Extract the [x, y] coordinate from the center of the cell holding the provided text.  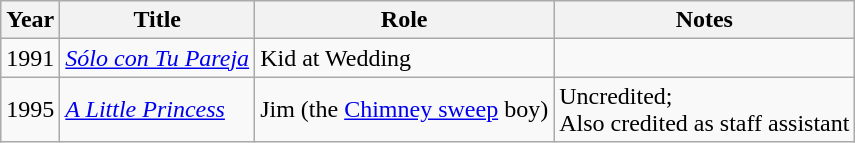
Jim (the Chimney sweep boy) [404, 110]
A Little Princess [158, 110]
Role [404, 20]
1995 [30, 110]
Sólo con Tu Pareja [158, 58]
Uncredited;Also credited as staff assistant [704, 110]
Year [30, 20]
Kid at Wedding [404, 58]
Notes [704, 20]
1991 [30, 58]
Title [158, 20]
